Return the [x, y] coordinate for the center point of the cell that contains the specified text.  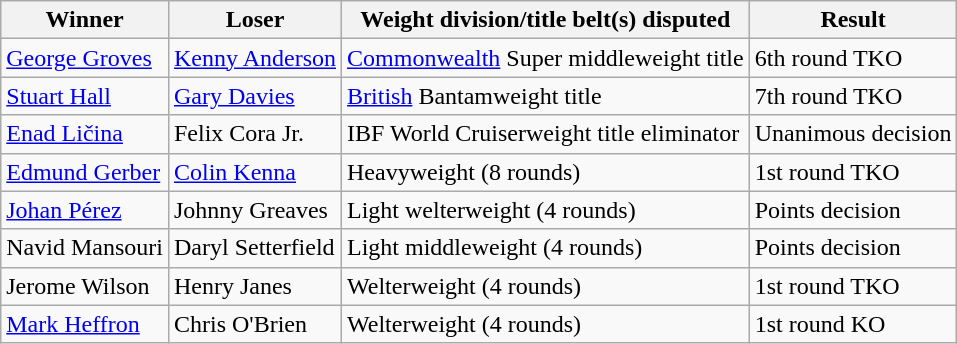
Light middleweight (4 rounds) [546, 248]
Jerome Wilson [85, 286]
Loser [254, 20]
Johnny Greaves [254, 210]
Kenny Anderson [254, 58]
Result [853, 20]
Felix Cora Jr. [254, 134]
Commonwealth Super middleweight title [546, 58]
Mark Heffron [85, 324]
Edmund Gerber [85, 172]
6th round TKO [853, 58]
IBF World Cruiserweight title eliminator [546, 134]
Daryl Setterfield [254, 248]
Light welterweight (4 rounds) [546, 210]
7th round TKO [853, 96]
Colin Kenna [254, 172]
Stuart Hall [85, 96]
British Bantamweight title [546, 96]
1st round KO [853, 324]
Unanimous decision [853, 134]
George Groves [85, 58]
Chris O'Brien [254, 324]
Weight division/title belt(s) disputed [546, 20]
Navid Mansouri [85, 248]
Johan Pérez [85, 210]
Gary Davies [254, 96]
Winner [85, 20]
Henry Janes [254, 286]
Enad Ličina [85, 134]
Heavyweight (8 rounds) [546, 172]
